Locate the cell with the specified text and output its (x, y) center coordinate. 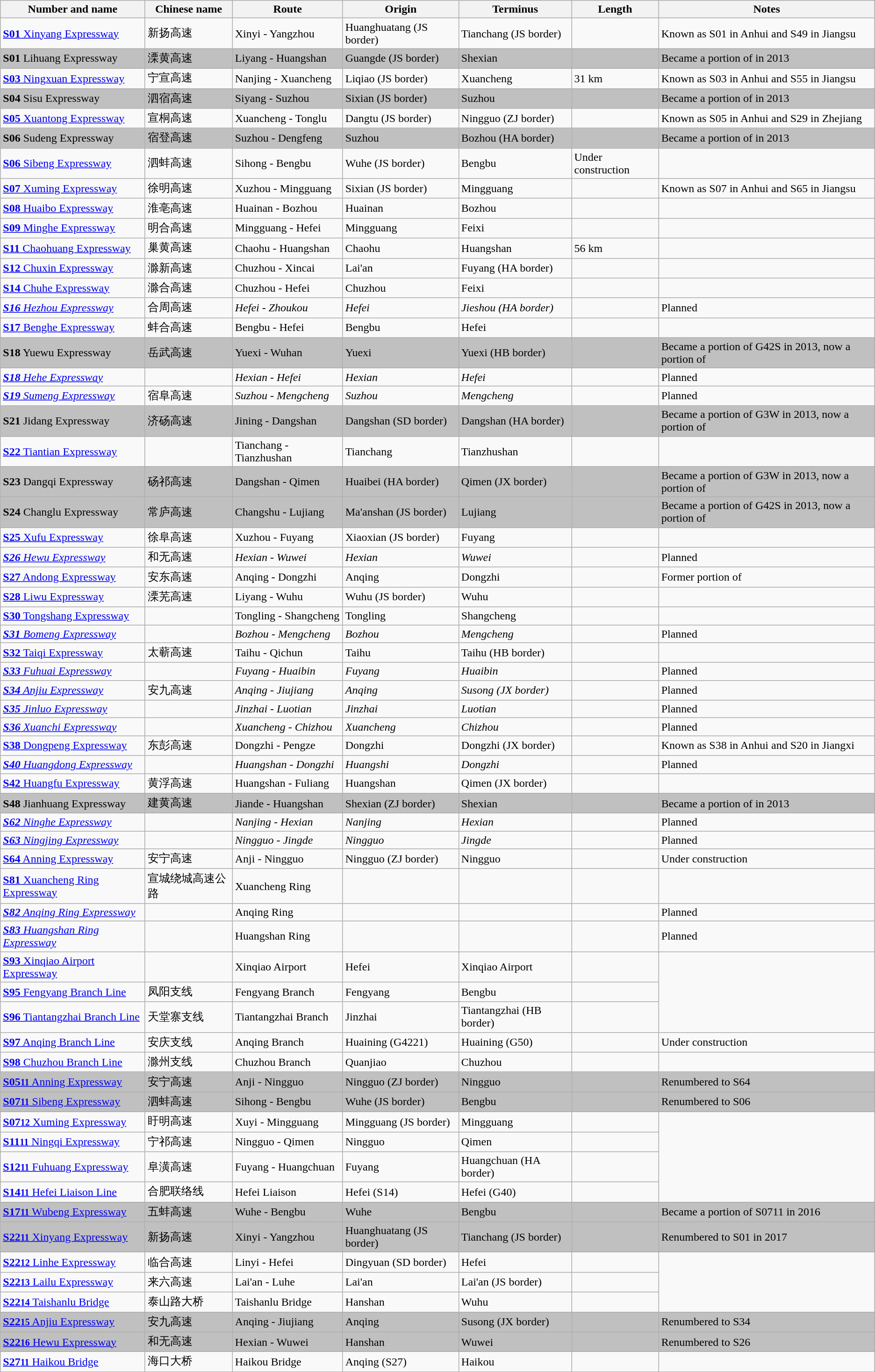
S27 Andong Expressway (73, 577)
Jiande - Huangshan (287, 803)
Xuzhou - Mingguang (287, 189)
S03 Ningxuan Expressway (73, 79)
东彭高速 (189, 746)
Anqing Ring (287, 912)
56 km (615, 248)
Tianchang - Tianzhushan (287, 452)
宣城绕城高速公路 (189, 886)
S35 Jinluo Expressway (73, 709)
黄浮高速 (189, 783)
S04 Sisu Expressway (73, 98)
S36 Xuanchi Expressway (73, 727)
Ningguo - Jingde (287, 840)
Guangde (JS border) (401, 59)
S95 Fengyang Branch Line (73, 992)
S21 Jidang Expressway (73, 421)
五蚌高速 (189, 1212)
泰山路大桥 (189, 1302)
Jining - Dangshan (287, 421)
Jingde (515, 840)
Renumbered to S26 (767, 1342)
S22 Tiantian Expressway (73, 452)
S06 Sudeng Expressway (73, 138)
Taihu - Qichun (287, 653)
S14 Chuhe Expressway (73, 288)
Chuzhou - Hefei (287, 288)
S05 Xuantong Expressway (73, 119)
Became a portion of S0711 in 2016 (767, 1212)
Lujiang (515, 512)
Mingguang (JS border) (401, 1122)
Liyang - Wuhu (287, 597)
安庆支线 (189, 1042)
Fuyang - Huangchuan (287, 1167)
S82 Anqing Ring Expressway (73, 912)
滁新高速 (189, 268)
S31 Bomeng Expressway (73, 633)
Nanjing - Xuancheng (287, 79)
Xuancheng - Tonglu (287, 119)
济砀高速 (189, 421)
Tianchang (401, 452)
S07 Xuming Expressway (73, 189)
阜潢高速 (189, 1167)
Tongling - Shangcheng (287, 616)
Siyang - Suzhou (287, 98)
Renumbered to S01 in 2017 (767, 1237)
Bengbu - Hefei (287, 328)
Hefei - Zhoukou (287, 308)
S2212 Linhe Expressway (73, 1262)
S81 Xuancheng Ring Expressway (73, 886)
S97 Anqing Branch Line (73, 1042)
凤阳支线 (189, 992)
Shangcheng (515, 616)
Liyang - Huangshan (287, 59)
Shexian (ZJ border) (401, 803)
Wuhe - Bengbu (287, 1212)
S2211 Xinyang Expressway (73, 1237)
Huainan (401, 208)
Fuyang (HA border) (515, 268)
Huangchuan (HA border) (515, 1167)
Dangshan (SD border) (401, 421)
Xuzhou - Fuyang (287, 538)
Haikou (515, 1362)
S2214 Taishanlu Bridge (73, 1302)
Jieshou (HA border) (515, 308)
S2216 Hewu Expressway (73, 1342)
Dongzhi (JX border) (515, 746)
Xuyi - Mingguang (287, 1122)
Huangshan Ring (287, 936)
S93 Xinqiao Airport Expressway (73, 967)
Hefei (S14) (401, 1192)
Known as S01 in Anhui and S49 in Jiangsu (767, 34)
S2213 Lailu Expressway (73, 1282)
Tongling (401, 616)
Huainan - Bozhou (287, 208)
Changshu - Lujiang (287, 512)
S1411 Hefei Liaison Line (73, 1192)
Lai'an - Luhe (287, 1282)
Dangshan - Qimen (287, 481)
Renumbered to S34 (767, 1322)
Xiaoxian (JS border) (401, 538)
Known as S38 in Anhui and S20 in Jiangxi (767, 746)
Wuhe (401, 1212)
S63 Ningjing Expressway (73, 840)
Known as S03 in Anhui and S55 in Jiangsu (767, 79)
Dangtu (JS border) (401, 119)
S0712 Xuming Expressway (73, 1122)
Hefei (G40) (515, 1192)
Fuyang - Huaibin (287, 671)
S24 Changlu Expressway (73, 512)
Ningguo - Qimen (287, 1142)
天堂寨支线 (189, 1017)
S96 Tiantangzhai Branch Line (73, 1017)
S98 Chuzhou Branch Line (73, 1062)
临合高速 (189, 1262)
Huaibei (HA border) (401, 481)
Jinzhai - Luotian (287, 709)
合周高速 (189, 308)
Dangshan (HA border) (515, 421)
滁州支线 (189, 1062)
合肥联络线 (189, 1192)
滁合高速 (189, 288)
S2711 Haikou Bridge (73, 1362)
盱明高速 (189, 1122)
Wuhu (JS border) (401, 597)
S16 Hezhou Expressway (73, 308)
泗宿高速 (189, 98)
徐阜高速 (189, 538)
Qimen (515, 1142)
S28 Liwu Expressway (73, 597)
Huangshan - Fuliang (287, 783)
来六高速 (189, 1282)
Yuexi (401, 352)
Tiantangzhai (HB border) (515, 1017)
蚌合高速 (189, 328)
Number and name (73, 9)
宁宣高速 (189, 79)
Yuexi (HB border) (515, 352)
S09 Minghe Expressway (73, 228)
Chinese name (189, 9)
海口大桥 (189, 1362)
S26 Hewu Expressway (73, 557)
S11 Chaohuang Expressway (73, 248)
太蕲高速 (189, 653)
Xuancheng - Chizhou (287, 727)
S1111 Ningqi Expressway (73, 1142)
S19 Sumeng Expressway (73, 395)
S40 Huangdong Expressway (73, 764)
31 km (615, 79)
Known as S05 in Anhui and S29 in Zhejiang (767, 119)
淮亳高速 (189, 208)
Notes (767, 9)
Length (615, 9)
Anqing (S27) (401, 1362)
S42 Huangfu Expressway (73, 783)
Yuexi - Wuhan (287, 352)
宿登高速 (189, 138)
Dingyuan (SD border) (401, 1262)
Taihu (HB border) (515, 653)
Renumbered to S06 (767, 1102)
S06 Sibeng Expressway (73, 164)
溧黄高速 (189, 59)
岳武高速 (189, 352)
Huangshan - Dongzhi (287, 764)
Bozhou - Mengcheng (287, 633)
Fengyang Branch (287, 992)
建黄高速 (189, 803)
Chaohu - Huangshan (287, 248)
S0511 Anning Expressway (73, 1082)
Xuancheng Ring (287, 886)
S33 Fuhuai Expressway (73, 671)
Liqiao (JS border) (401, 79)
宁祁高速 (189, 1142)
Taihu (401, 653)
Ma'anshan (JS border) (401, 512)
Anqing Branch (287, 1042)
砀祁高速 (189, 481)
S48 Jianhuang Expressway (73, 803)
Anqing - Dongzhi (287, 577)
S17 Benghe Expressway (73, 328)
Fengyang (401, 992)
Chizhou (515, 727)
S18 Yuewu Expressway (73, 352)
Known as S07 in Anhui and S65 in Jiangsu (767, 189)
S25 Xufu Expressway (73, 538)
Linyi - Hefei (287, 1262)
溧芜高速 (189, 597)
明合高速 (189, 228)
Haikou Bridge (287, 1362)
Tiantangzhai Branch (287, 1017)
S23 Dangqi Expressway (73, 481)
Dongzhi - Pengze (287, 746)
Huaining (G50) (515, 1042)
巢黄高速 (189, 248)
Nanjing (401, 822)
Renumbered to S64 (767, 1082)
Origin (401, 9)
Suzhou - Dengfeng (287, 138)
Huaining (G4221) (401, 1042)
Hefei Liaison (287, 1192)
S62 Ninghe Expressway (73, 822)
Chaohu (401, 248)
S1711 Wubeng Expressway (73, 1212)
Route (287, 9)
徐明高速 (189, 189)
S01 Lihuang Expressway (73, 59)
S83 Huangshan Ring Expressway (73, 936)
Huaibin (515, 671)
宿阜高速 (189, 395)
S38 Dongpeng Expressway (73, 746)
S01 Xinyang Expressway (73, 34)
Terminus (515, 9)
S1211 Fuhuang Expressway (73, 1167)
S2215 Anjiu Expressway (73, 1322)
Bozhou (HA border) (515, 138)
S34 Anjiu Expressway (73, 690)
S18 Hehe Expressway (73, 377)
常庐高速 (189, 512)
Former portion of (767, 577)
Tianzhushan (515, 452)
Mingguang - Hefei (287, 228)
Lai'an (JS border) (515, 1282)
S08 Huaibo Expressway (73, 208)
Nanjing - Hexian (287, 822)
Suzhou - Mengcheng (287, 395)
安东高速 (189, 577)
Chuzhou Branch (287, 1062)
S12 Chuxin Expressway (73, 268)
Huangshi (401, 764)
S0711 Sibeng Expressway (73, 1102)
S64 Anning Expressway (73, 859)
Taishanlu Bridge (287, 1302)
Chuzhou - Xincai (287, 268)
Luotian (515, 709)
S30 Tongshang Expressway (73, 616)
Hexian - Hefei (287, 377)
宣桐高速 (189, 119)
S32 Taiqi Expressway (73, 653)
Quanjiao (401, 1062)
